From the cell containing the given text, extract its center point as (X, Y) coordinate. 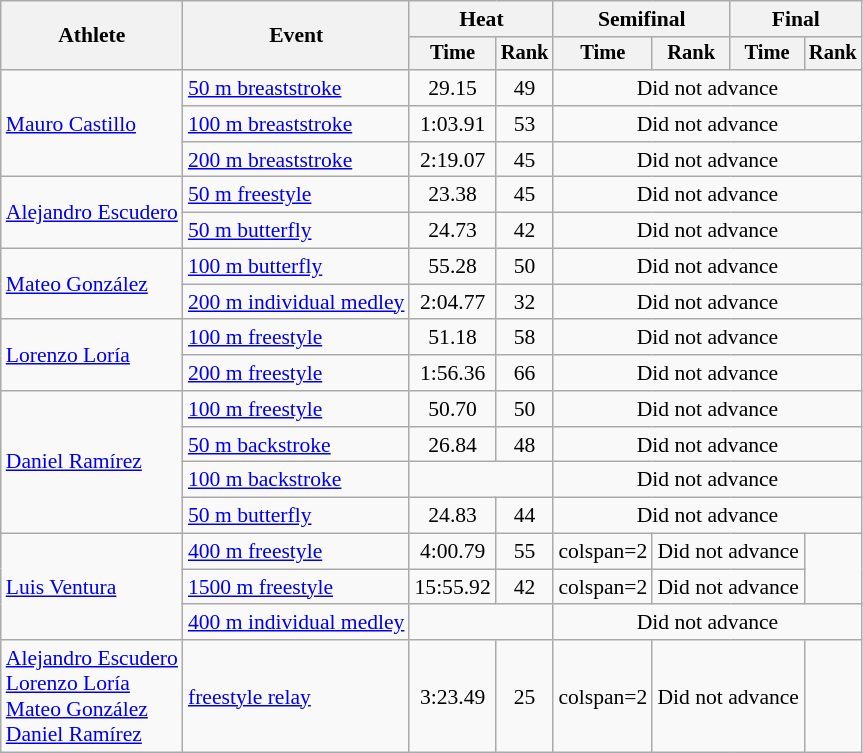
3:23.49 (452, 696)
24.83 (452, 516)
1500 m freestyle (296, 587)
44 (525, 516)
freestyle relay (296, 696)
200 m freestyle (296, 373)
51.18 (452, 338)
48 (525, 445)
58 (525, 338)
400 m individual medley (296, 623)
32 (525, 302)
15:55.92 (452, 587)
Heat (481, 19)
55 (525, 552)
Daniel Ramírez (92, 462)
29.15 (452, 88)
Event (296, 36)
50 m breaststroke (296, 88)
Lorenzo Loría (92, 356)
2:04.77 (452, 302)
100 m backstroke (296, 480)
1:56.36 (452, 373)
Mauro Castillo (92, 124)
49 (525, 88)
100 m breaststroke (296, 124)
4:00.79 (452, 552)
400 m freestyle (296, 552)
200 m individual medley (296, 302)
Alejandro EscuderoLorenzo LoríaMateo GonzálezDaniel Ramírez (92, 696)
1:03.91 (452, 124)
66 (525, 373)
Semifinal (642, 19)
24.73 (452, 231)
50 m freestyle (296, 195)
2:19.07 (452, 160)
50 m backstroke (296, 445)
Final (796, 19)
100 m butterfly (296, 267)
Mateo González (92, 284)
23.38 (452, 195)
55.28 (452, 267)
25 (525, 696)
Alejandro Escudero (92, 212)
Athlete (92, 36)
200 m breaststroke (296, 160)
Luis Ventura (92, 588)
26.84 (452, 445)
50.70 (452, 409)
53 (525, 124)
